Determine the (X, Y) coordinate at the center of the cell enclosing the given text.  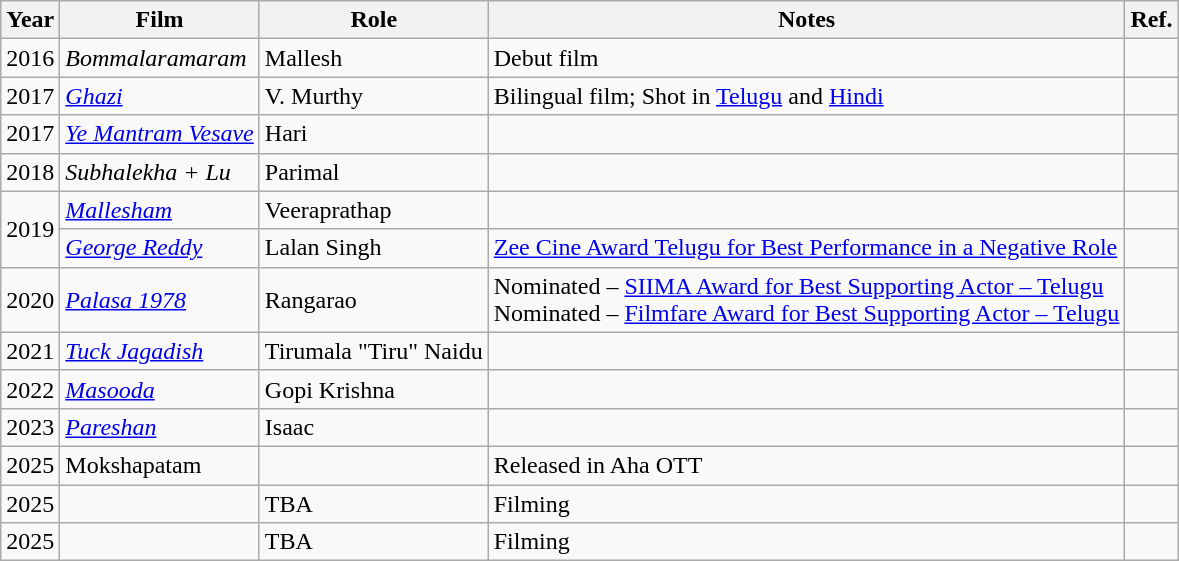
Rangarao (374, 300)
2018 (30, 172)
2019 (30, 229)
2020 (30, 300)
2021 (30, 351)
Ref. (1152, 20)
Mallesh (374, 58)
Zee Cine Award Telugu for Best Performance in a Negative Role (806, 248)
Lalan Singh (374, 248)
Role (374, 20)
Bommalaramaram (160, 58)
Pareshan (160, 427)
Debut film (806, 58)
V. Murthy (374, 96)
Veeraprathap (374, 210)
Ye Mantram Vesave (160, 134)
Subhalekha + Lu (160, 172)
Mallesham (160, 210)
Masooda (160, 389)
Ghazi (160, 96)
Parimal (374, 172)
Tirumala "Tiru" Naidu (374, 351)
2022 (30, 389)
Hari (374, 134)
Year (30, 20)
Notes (806, 20)
Mokshapatam (160, 465)
Gopi Krishna (374, 389)
Released in Aha OTT (806, 465)
Nominated – SIIMA Award for Best Supporting Actor – TeluguNominated – Filmfare Award for Best Supporting Actor – Telugu (806, 300)
Isaac (374, 427)
Tuck Jagadish (160, 351)
Palasa 1978 (160, 300)
George Reddy (160, 248)
Film (160, 20)
2023 (30, 427)
2016 (30, 58)
Bilingual film; Shot in Telugu and Hindi (806, 96)
